Output the (X, Y) coordinate of the center of the cell containing the given text.  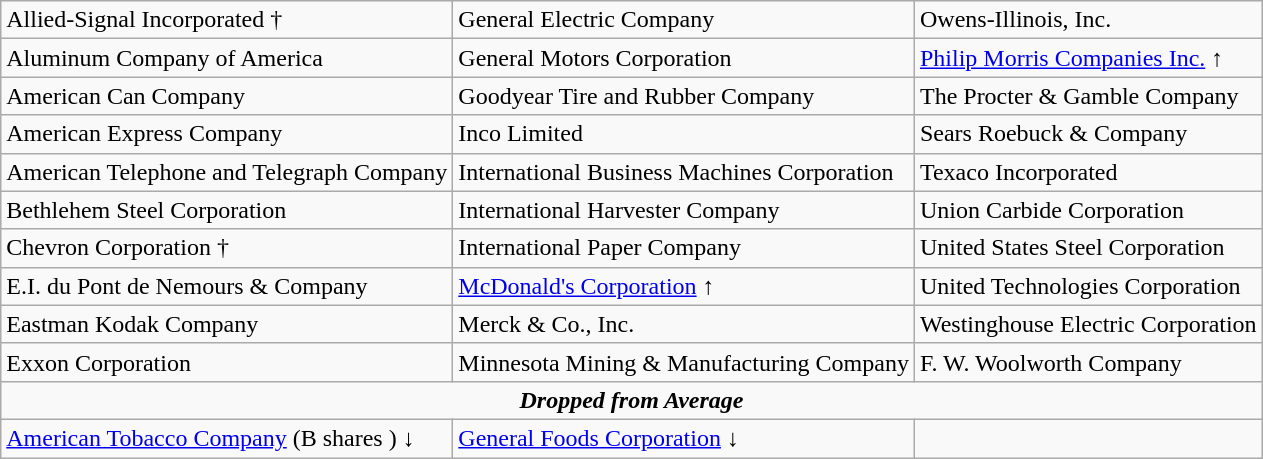
General Foods Corporation ↓ (684, 438)
Inco Limited (684, 134)
Allied-Signal Incorporated † (227, 20)
Merck & Co., Inc. (684, 324)
American Telephone and Telegraph Company (227, 172)
International Harvester Company (684, 210)
E.I. du Pont de Nemours & Company (227, 286)
McDonald's Corporation ↑ (684, 286)
International Business Machines Corporation (684, 172)
International Paper Company (684, 248)
General Motors Corporation (684, 58)
F. W. Woolworth Company (1088, 362)
The Procter & Gamble Company (1088, 96)
Chevron Corporation † (227, 248)
Aluminum Company of America (227, 58)
Goodyear Tire and Rubber Company (684, 96)
Minnesota Mining & Manufacturing Company (684, 362)
Union Carbide Corporation (1088, 210)
Exxon Corporation (227, 362)
United States Steel Corporation (1088, 248)
Texaco Incorporated (1088, 172)
Dropped from Average (632, 400)
Owens-Illinois, Inc. (1088, 20)
Sears Roebuck & Company (1088, 134)
United Technologies Corporation (1088, 286)
American Can Company (227, 96)
American Express Company (227, 134)
Westinghouse Electric Corporation (1088, 324)
Philip Morris Companies Inc. ↑ (1088, 58)
Bethlehem Steel Corporation (227, 210)
Eastman Kodak Company (227, 324)
General Electric Company (684, 20)
American Tobacco Company (B shares ) ↓ (227, 438)
